Scan for the cell matching the given text and deliver its (x, y) coordinate at center. 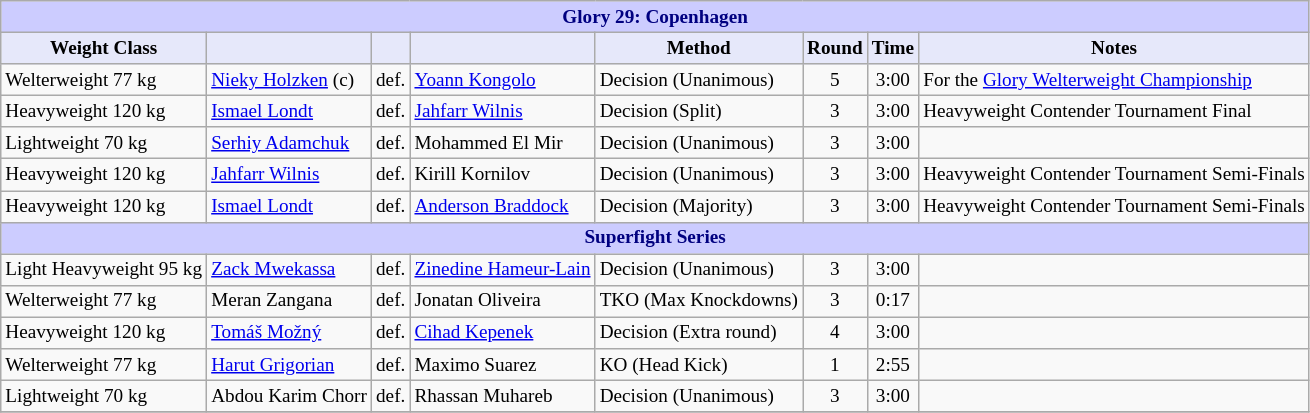
Serhiy Adamchuk (290, 143)
Rhassan Muhareb (502, 396)
5 (836, 80)
Round (836, 48)
KO (Head Kick) (698, 365)
Kirill Kornilov (502, 175)
Anderson Braddock (502, 206)
Zinedine Hameur-Lain (502, 270)
Tomáš Možný (290, 333)
TKO (Max Knockdowns) (698, 301)
1 (836, 365)
Abdou Karim Chorr (290, 396)
2:55 (892, 365)
Meran Zangana (290, 301)
Jonatan Oliveira (502, 301)
Mohammed El Mir (502, 143)
0:17 (892, 301)
Time (892, 48)
Maximo Suarez (502, 365)
Harut Grigorian (290, 365)
Nieky Holzken (c) (290, 80)
Light Heavyweight 95 kg (104, 270)
Glory 29: Copenhagen (656, 17)
Decision (Split) (698, 111)
4 (836, 333)
Yoann Kongolo (502, 80)
Weight Class (104, 48)
Decision (Extra round) (698, 333)
Decision (Majority) (698, 206)
Method (698, 48)
Heavyweight Contender Tournament Final (1114, 111)
Notes (1114, 48)
Zack Mwekassa (290, 270)
Superfight Series (656, 238)
Cihad Kepenek (502, 333)
For the Glory Welterweight Championship (1114, 80)
